Return (X, Y) of the center of cell containing provided text 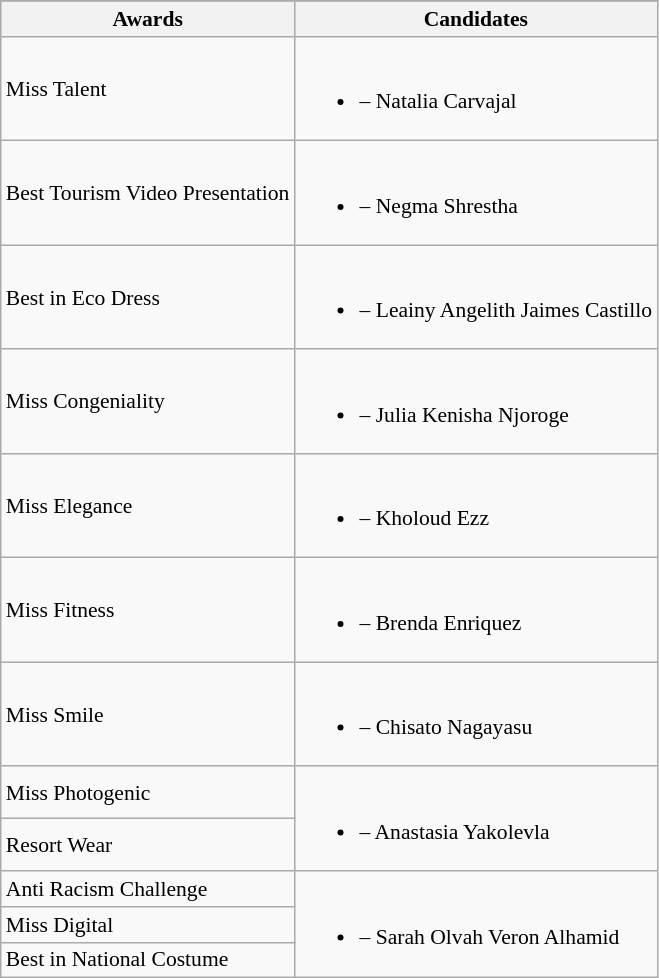
Resort Wear (148, 845)
Candidates (476, 19)
– Sarah Olvah Veron Alhamid (476, 924)
Miss Digital (148, 925)
Anti Racism Challenge (148, 889)
Awards (148, 19)
– Natalia Carvajal (476, 89)
Miss Congeniality (148, 402)
Miss Fitness (148, 610)
Miss Elegance (148, 506)
Miss Smile (148, 715)
– Julia Kenisha Njoroge (476, 402)
Miss Photogenic (148, 793)
– Leainy Angelith Jaimes Castillo (476, 297)
Best Tourism Video Presentation (148, 193)
Best in Eco Dress (148, 297)
– Kholoud Ezz (476, 506)
– Chisato Nagayasu (476, 715)
– Brenda Enriquez (476, 610)
– Negma Shrestha (476, 193)
Miss Talent (148, 89)
Best in National Costume (148, 960)
– Anastasia Yakolevla (476, 819)
